Extract the (X, Y) coordinate from the center of the cell holding the provided text.  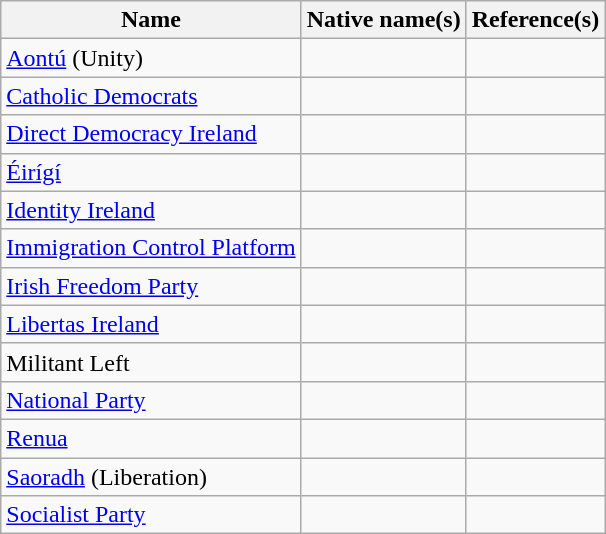
Éirígí (151, 172)
Catholic Democrats (151, 96)
Irish Freedom Party (151, 286)
Militant Left (151, 362)
Native name(s) (384, 20)
Socialist Party (151, 515)
Libertas Ireland (151, 324)
Name (151, 20)
Identity Ireland (151, 210)
Saoradh (Liberation) (151, 477)
Renua (151, 438)
Aontú (Unity) (151, 58)
Immigration Control Platform (151, 248)
Reference(s) (536, 20)
National Party (151, 400)
Direct Democracy Ireland (151, 134)
